Extract the [x, y] coordinate from the center of the cell holding the provided text.  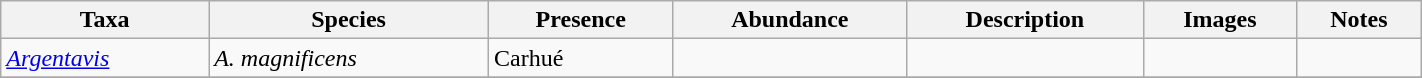
Carhué [581, 58]
A. magnificens [349, 58]
Species [349, 20]
Argentavis [105, 58]
Taxa [105, 20]
Images [1220, 20]
Notes [1360, 20]
Description [1025, 20]
Presence [581, 20]
Abundance [790, 20]
